Determine the (X, Y) coordinate at the center of the cell enclosing the given text.  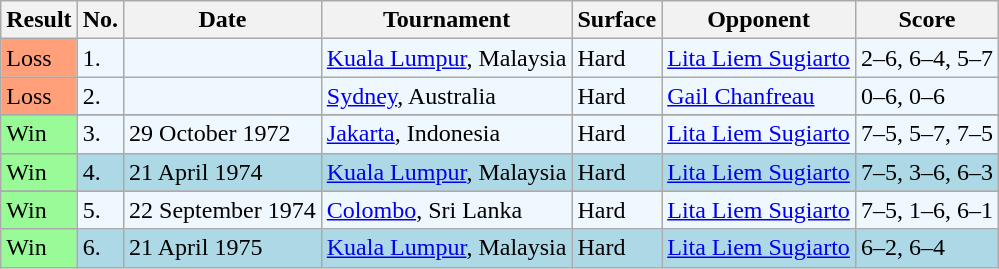
2. (100, 96)
Gail Chanfreau (759, 96)
2–6, 6–4, 5–7 (926, 58)
No. (100, 20)
1. (100, 58)
21 April 1974 (223, 172)
4. (100, 172)
6–2, 6–4 (926, 248)
29 October 1972 (223, 134)
0–6, 0–6 (926, 96)
Sydney, Australia (446, 96)
Tournament (446, 20)
7–5, 3–6, 6–3 (926, 172)
Result (39, 20)
Date (223, 20)
Jakarta, Indonesia (446, 134)
Opponent (759, 20)
6. (100, 248)
3. (100, 134)
7–5, 5–7, 7–5 (926, 134)
Score (926, 20)
21 April 1975 (223, 248)
7–5, 1–6, 6–1 (926, 210)
5. (100, 210)
Colombo, Sri Lanka (446, 210)
22 September 1974 (223, 210)
Surface (617, 20)
